For the text-containing cell, return its midpoint in [x, y] coordinate format. 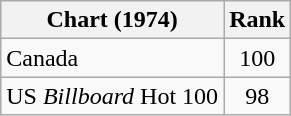
US Billboard Hot 100 [112, 96]
Canada [112, 58]
Rank [258, 20]
100 [258, 58]
98 [258, 96]
Chart (1974) [112, 20]
